Extract the [x, y] coordinate from the center of the cell holding the provided text.  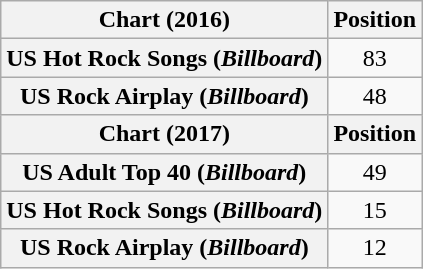
49 [375, 172]
48 [375, 96]
12 [375, 248]
Chart (2016) [164, 20]
83 [375, 58]
US Adult Top 40 (Billboard) [164, 172]
15 [375, 210]
Chart (2017) [164, 134]
